Determine the (X, Y) coordinate at the center of the cell enclosing the given text.  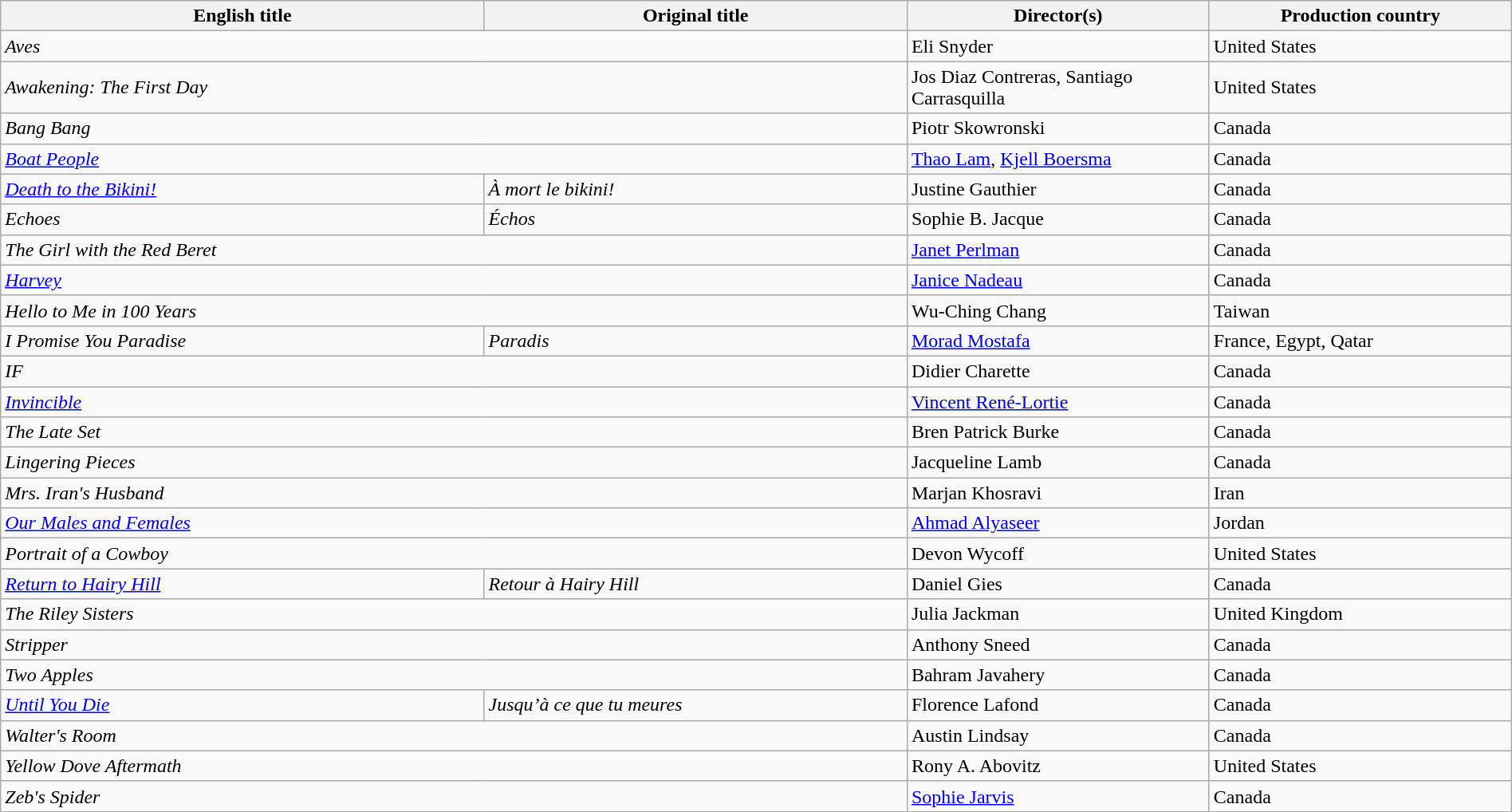
Yellow Dove Aftermath (455, 766)
France, Egypt, Qatar (1360, 341)
Two Apples (455, 675)
Jusqu’à ce que tu meures (695, 705)
Until You Die (242, 705)
Original title (695, 16)
Mrs. Iran's Husband (455, 493)
Echoes (242, 219)
Rony A. Abovitz (1057, 766)
Didier Charette (1057, 371)
Eli Snyder (1057, 46)
I Promise You Paradise (242, 341)
Piotr Skowronski (1057, 128)
Taiwan (1360, 310)
Boat People (455, 159)
The Riley Sisters (455, 614)
Austin Lindsay (1057, 735)
The Girl with the Red Beret (455, 250)
Échos (695, 219)
Death to the Bikini! (242, 189)
Thao Lam, Kjell Boersma (1057, 159)
Iran (1360, 493)
Jos Diaz Contreras, Santiago Carrasquilla (1057, 88)
Bren Patrick Burke (1057, 432)
Justine Gauthier (1057, 189)
Portrait of a Cowboy (455, 554)
Production country (1360, 16)
English title (242, 16)
Florence Lafond (1057, 705)
Wu-Ching Chang (1057, 310)
Janice Nadeau (1057, 280)
Harvey (455, 280)
Awakening: The First Day (455, 88)
Janet Perlman (1057, 250)
Jacqueline Lamb (1057, 463)
Zeb's Spider (455, 796)
Bang Bang (455, 128)
Aves (455, 46)
Bahram Javahery (1057, 675)
Sophie Jarvis (1057, 796)
Director(s) (1057, 16)
Morad Mostafa (1057, 341)
Our Males and Females (455, 523)
Return to Hairy Hill (242, 584)
United Kingdom (1360, 614)
Marjan Khosravi (1057, 493)
Paradis (695, 341)
Anthony Sneed (1057, 644)
Walter's Room (455, 735)
Devon Wycoff (1057, 554)
Jordan (1360, 523)
Sophie B. Jacque (1057, 219)
The Late Set (455, 432)
Vincent René-Lortie (1057, 401)
Ahmad Alyaseer (1057, 523)
Stripper (455, 644)
À mort le bikini! (695, 189)
Julia Jackman (1057, 614)
Invincible (455, 401)
Daniel Gies (1057, 584)
IF (455, 371)
Lingering Pieces (455, 463)
Hello to Me in 100 Years (455, 310)
Retour à Hairy Hill (695, 584)
